Determine the (x, y) coordinate at the center of the cell enclosing the given text.  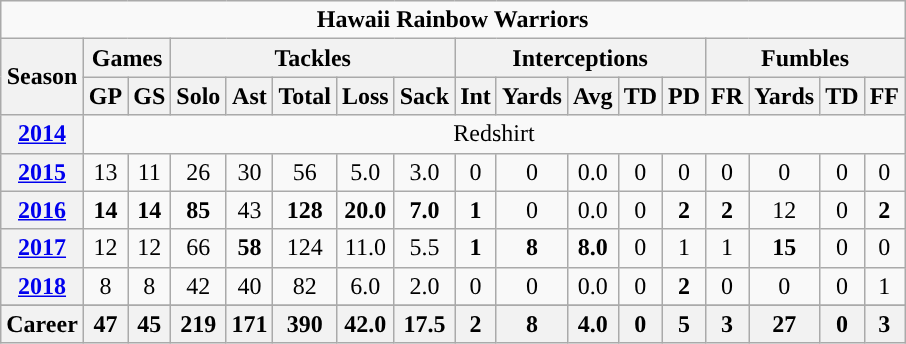
5.0 (365, 172)
Hawaii Rainbow Warriors (453, 20)
Career (42, 324)
Ast (250, 96)
42.0 (365, 324)
Solo (198, 96)
Games (126, 58)
128 (305, 210)
Redshirt (494, 134)
5.5 (424, 248)
40 (250, 286)
27 (784, 324)
Fumbles (806, 58)
Tackles (313, 58)
219 (198, 324)
Avg (592, 96)
2014 (42, 134)
171 (250, 324)
FF (884, 96)
66 (198, 248)
2.0 (424, 286)
42 (198, 286)
30 (250, 172)
124 (305, 248)
58 (250, 248)
11.0 (365, 248)
6.0 (365, 286)
13 (105, 172)
2015 (42, 172)
Loss (365, 96)
2018 (42, 286)
GP (105, 96)
3.0 (424, 172)
4.0 (592, 324)
56 (305, 172)
47 (105, 324)
7.0 (424, 210)
2016 (42, 210)
Interceptions (580, 58)
26 (198, 172)
Total (305, 96)
8.0 (592, 248)
390 (305, 324)
GS (150, 96)
11 (150, 172)
85 (198, 210)
2017 (42, 248)
17.5 (424, 324)
Sack (424, 96)
43 (250, 210)
20.0 (365, 210)
FR (728, 96)
PD (684, 96)
15 (784, 248)
Season (42, 77)
5 (684, 324)
45 (150, 324)
Int (476, 96)
82 (305, 286)
